Find where the given text appears and provide that cell's center as (X, Y) coordinate. 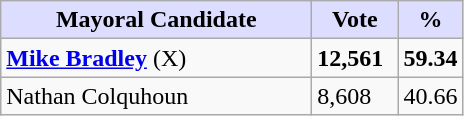
Mayoral Candidate (156, 20)
Mike Bradley (X) (156, 58)
Vote (355, 20)
8,608 (355, 96)
% (430, 20)
Nathan Colquhoun (156, 96)
12,561 (355, 58)
40.66 (430, 96)
59.34 (430, 58)
